Return the (x, y) coordinate for the center point of the cell that contains the specified text.  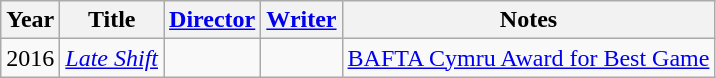
Year (30, 20)
Title (112, 20)
Notes (528, 20)
2016 (30, 58)
BAFTA Cymru Award for Best Game (528, 58)
Writer (302, 20)
Director (212, 20)
Late Shift (112, 58)
